Pinpoint the cell where the given text exists, returning its [x, y] midpoint coordinate. 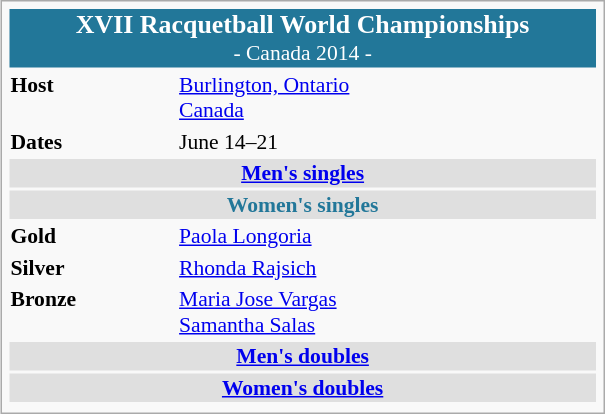
Host [92, 97]
Women's doubles [302, 387]
Women's singles [302, 204]
Gold [92, 236]
Men's singles [302, 173]
Men's doubles [302, 356]
Paola Longoria [388, 236]
Bronze [92, 312]
Maria Jose Vargas Samantha Salas [388, 312]
Silver [92, 267]
XVII Racquetball World Championships- Canada 2014 - [302, 38]
June 14–21 [388, 141]
Burlington, Ontario Canada [388, 97]
Dates [92, 141]
Rhonda Rajsich [388, 267]
